Locate the cell with the specified text and output its (X, Y) center coordinate. 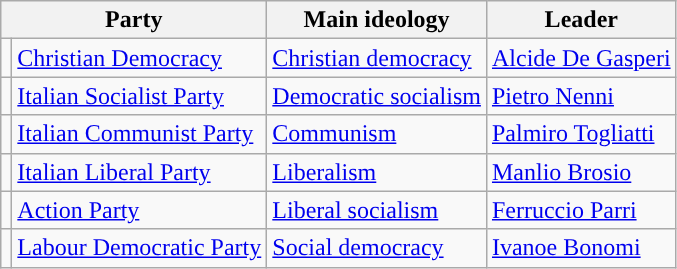
Liberalism (377, 172)
Ferruccio Parri (581, 210)
Pietro Nenni (581, 96)
Leader (581, 20)
Democratic socialism (377, 96)
Alcide De Gasperi (581, 58)
Italian Communist Party (140, 134)
Liberal socialism (377, 210)
Italian Socialist Party (140, 96)
Manlio Brosio (581, 172)
Christian Democracy (140, 58)
Labour Democratic Party (140, 248)
Action Party (140, 210)
Social democracy (377, 248)
Ivanoe Bonomi (581, 248)
Communism (377, 134)
Party (134, 20)
Main ideology (377, 20)
Palmiro Togliatti (581, 134)
Christian democracy (377, 58)
Italian Liberal Party (140, 172)
